Capture the cell that displays the provided text and extract its [x, y] central coordinate. 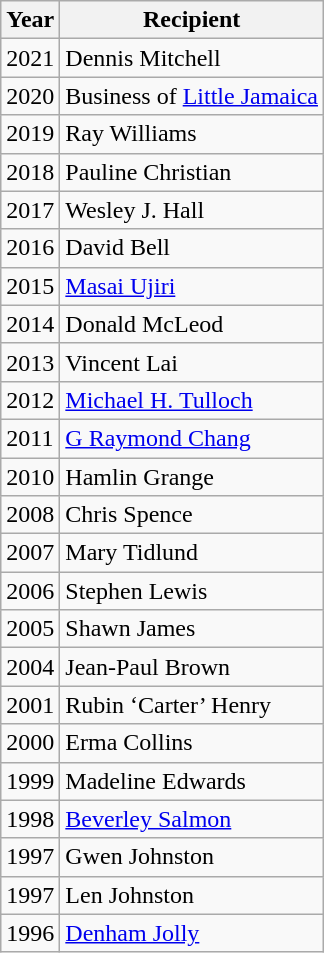
2007 [30, 553]
Erma Collins [192, 743]
Stephen Lewis [192, 591]
Recipient [192, 20]
Masai Ujiri [192, 286]
Ray Williams [192, 134]
2014 [30, 324]
1998 [30, 819]
2019 [30, 134]
1999 [30, 781]
Rubin ‘Carter’ Henry [192, 705]
Business of Little Jamaica [192, 96]
2017 [30, 210]
Len Johnston [192, 895]
2020 [30, 96]
Year [30, 20]
Jean-Paul Brown [192, 667]
Madeline Edwards [192, 781]
2000 [30, 743]
David Bell [192, 248]
2015 [30, 286]
2012 [30, 400]
2001 [30, 705]
Mary Tidlund [192, 553]
G Raymond Chang [192, 438]
2018 [30, 172]
Chris Spence [192, 515]
Shawn James [192, 629]
Dennis Mitchell [192, 58]
2005 [30, 629]
Vincent Lai [192, 362]
Pauline Christian [192, 172]
Donald McLeod [192, 324]
Hamlin Grange [192, 477]
Denham Jolly [192, 933]
2008 [30, 515]
Gwen Johnston [192, 857]
Beverley Salmon [192, 819]
2010 [30, 477]
2006 [30, 591]
1996 [30, 933]
2013 [30, 362]
Wesley J. Hall [192, 210]
2021 [30, 58]
2011 [30, 438]
2004 [30, 667]
2016 [30, 248]
Michael H. Tulloch [192, 400]
